Output the [x, y] coordinate of the center of the cell containing the given text.  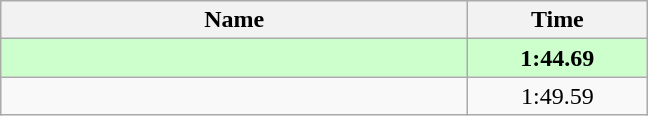
Name [234, 20]
1:49.59 [558, 96]
1:44.69 [558, 58]
Time [558, 20]
